Locate the cell with the specified text and output its [x, y] center coordinate. 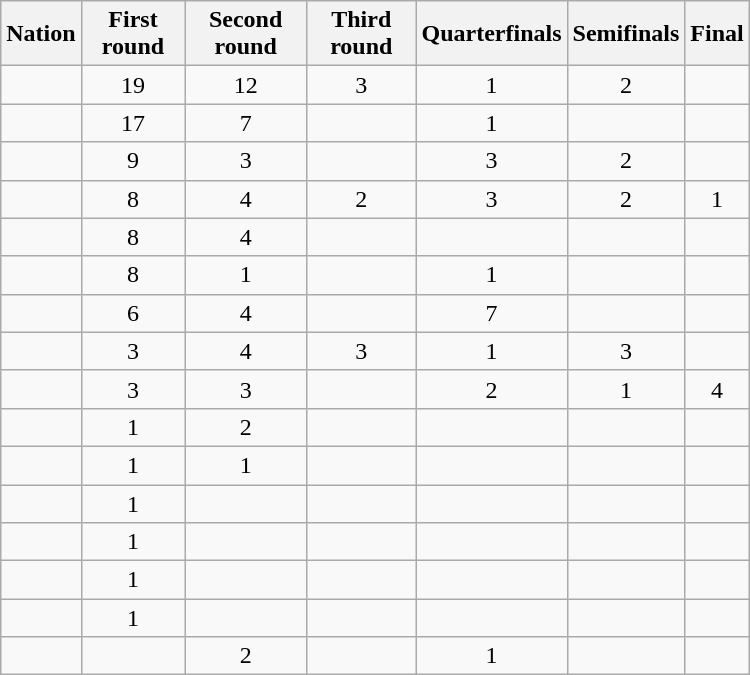
9 [133, 161]
Second round [246, 34]
Final [717, 34]
Third round [362, 34]
Semifinals [626, 34]
17 [133, 123]
First round [133, 34]
Quarterfinals [492, 34]
12 [246, 85]
19 [133, 85]
6 [133, 313]
Nation [41, 34]
